Pinpoint the cell where the given text exists, returning its (X, Y) midpoint coordinate. 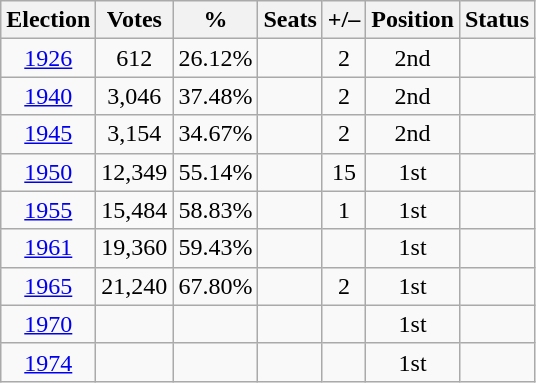
12,349 (134, 172)
55.14% (216, 172)
Seats (290, 20)
1950 (48, 172)
1965 (48, 286)
Votes (134, 20)
1926 (48, 58)
Position (413, 20)
Election (48, 20)
1955 (48, 210)
1945 (48, 134)
1974 (48, 362)
19,360 (134, 248)
1970 (48, 324)
3,046 (134, 96)
67.80% (216, 286)
% (216, 20)
Status (496, 20)
+/– (344, 20)
15,484 (134, 210)
1961 (48, 248)
21,240 (134, 286)
1940 (48, 96)
59.43% (216, 248)
1 (344, 210)
34.67% (216, 134)
15 (344, 172)
26.12% (216, 58)
3,154 (134, 134)
58.83% (216, 210)
37.48% (216, 96)
612 (134, 58)
